For the text-containing cell, return its midpoint in [x, y] coordinate format. 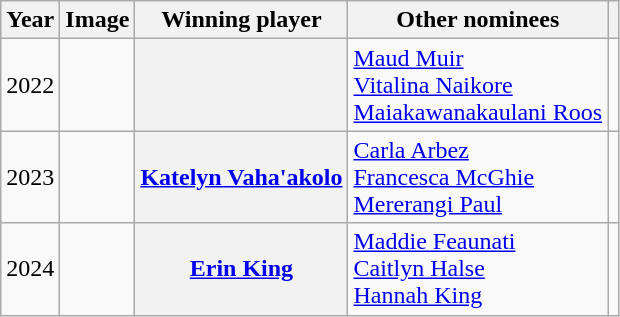
Carla Arbez Francesca McGhie Mererangi Paul [478, 177]
Maud Muir Vitalina Naikore Maiakawanakaulani Roos [478, 85]
2023 [30, 177]
Image [98, 20]
Erin King [242, 269]
Katelyn Vaha'akolo [242, 177]
2022 [30, 85]
Other nominees [478, 20]
Year [30, 20]
Maddie Feaunati Caitlyn Halse Hannah King [478, 269]
2024 [30, 269]
Winning player [242, 20]
